Return [x, y] of the center of cell containing provided text 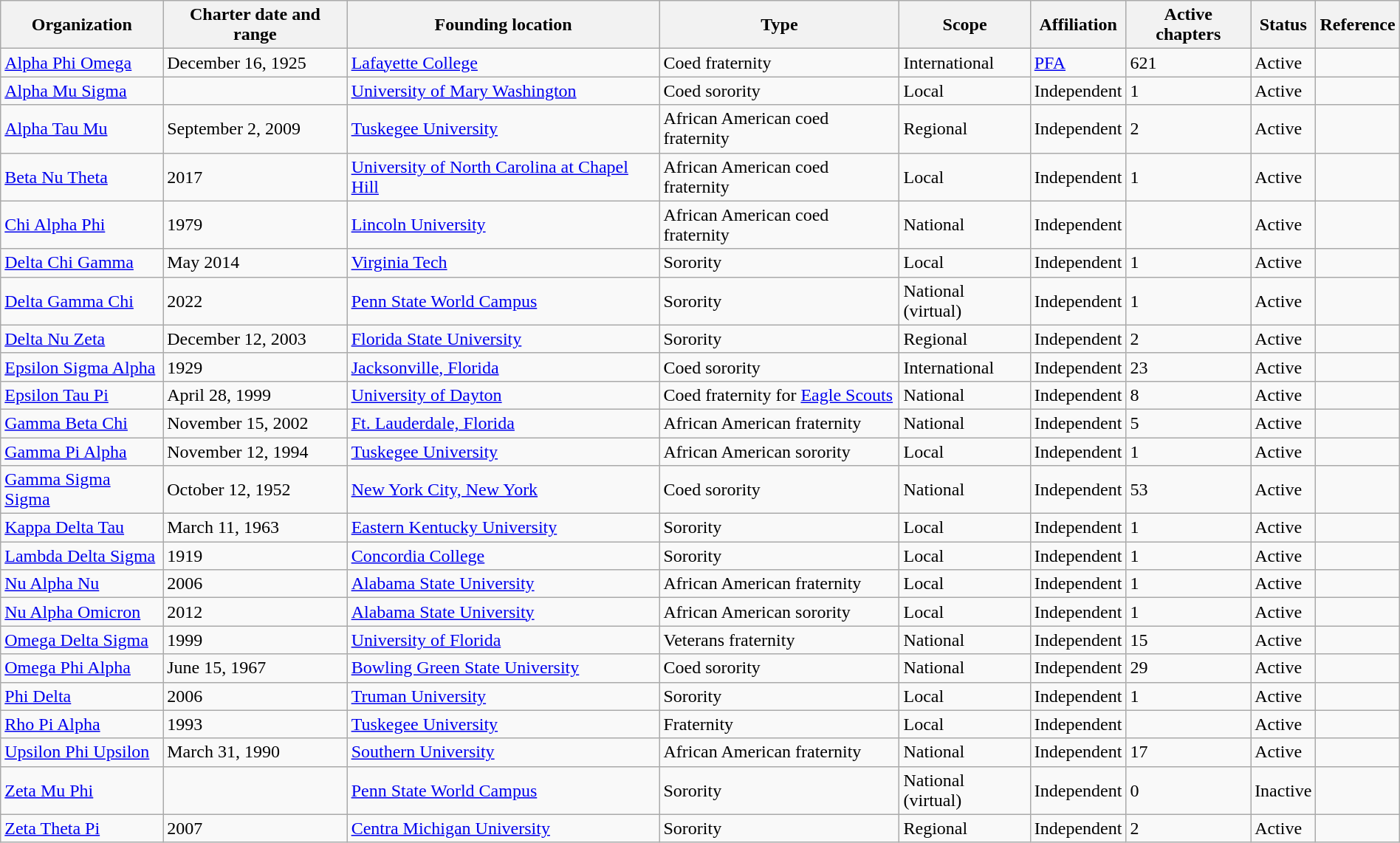
2012 [255, 612]
Type [780, 25]
Gamma Beta Chi [82, 423]
Bowling Green State University [504, 668]
November 15, 2002 [255, 423]
Scope [964, 25]
2007 [255, 828]
17 [1189, 752]
Epsilon Sigma Alpha [82, 367]
2022 [255, 301]
1999 [255, 640]
8 [1189, 395]
Coed fraternity [780, 63]
Charter date and range [255, 25]
0 [1189, 790]
Gamma Pi Alpha [82, 451]
October 12, 1952 [255, 490]
Florida State University [504, 339]
Coed fraternity for Eagle Scouts [780, 395]
Epsilon Tau Pi [82, 395]
23 [1189, 367]
Alpha Tau Mu [82, 128]
Upsilon Phi Upsilon [82, 752]
May 2014 [255, 263]
Nu Alpha Nu [82, 584]
September 2, 2009 [255, 128]
April 28, 1999 [255, 395]
Organization [82, 25]
1929 [255, 367]
Virginia Tech [504, 263]
June 15, 1967 [255, 668]
1979 [255, 224]
Status [1283, 25]
Ft. Lauderdale, Florida [504, 423]
1919 [255, 556]
Lincoln University [504, 224]
15 [1189, 640]
Truman University [504, 696]
53 [1189, 490]
Affiliation [1078, 25]
621 [1189, 63]
March 11, 1963 [255, 528]
Eastern Kentucky University [504, 528]
Zeta Mu Phi [82, 790]
Zeta Theta Pi [82, 828]
University of Dayton [504, 395]
Beta Nu Theta [82, 177]
Delta Chi Gamma [82, 263]
Nu Alpha Omicron [82, 612]
Kappa Delta Tau [82, 528]
29 [1189, 668]
Active chapters [1189, 25]
Jacksonville, Florida [504, 367]
University of Mary Washington [504, 91]
Delta Gamma Chi [82, 301]
Delta Nu Zeta [82, 339]
Veterans fraternity [780, 640]
Southern University [504, 752]
Alpha Phi Omega [82, 63]
Inactive [1283, 790]
5 [1189, 423]
Lambda Delta Sigma [82, 556]
March 31, 1990 [255, 752]
1993 [255, 724]
Fraternity [780, 724]
University of North Carolina at Chapel Hill [504, 177]
Phi Delta [82, 696]
Gamma Sigma Sigma [82, 490]
New York City, New York [504, 490]
Omega Phi Alpha [82, 668]
Rho Pi Alpha [82, 724]
2017 [255, 177]
December 16, 1925 [255, 63]
Reference [1357, 25]
Chi Alpha Phi [82, 224]
Concordia College [504, 556]
Lafayette College [504, 63]
Founding location [504, 25]
PFA [1078, 63]
November 12, 1994 [255, 451]
Alpha Mu Sigma [82, 91]
December 12, 2003 [255, 339]
Centra Michigan University [504, 828]
Omega Delta Sigma [82, 640]
University of Florida [504, 640]
